Return [x, y] of the center of cell containing provided text 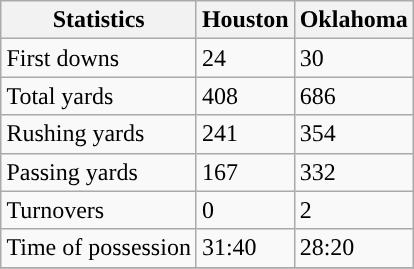
30 [354, 58]
Statistics [99, 20]
24 [245, 58]
Turnovers [99, 210]
First downs [99, 58]
31:40 [245, 248]
0 [245, 210]
332 [354, 172]
28:20 [354, 248]
167 [245, 172]
686 [354, 96]
408 [245, 96]
241 [245, 134]
354 [354, 134]
2 [354, 210]
Passing yards [99, 172]
Time of possession [99, 248]
Total yards [99, 96]
Houston [245, 20]
Rushing yards [99, 134]
Oklahoma [354, 20]
